From the cell containing the given text, extract its center point as [X, Y] coordinate. 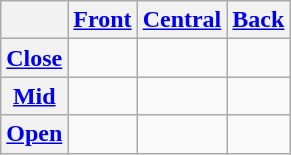
Close [34, 58]
Mid [34, 96]
Front [102, 20]
Back [258, 20]
Open [34, 134]
Central [182, 20]
